Return [x, y] of the center of cell containing provided text 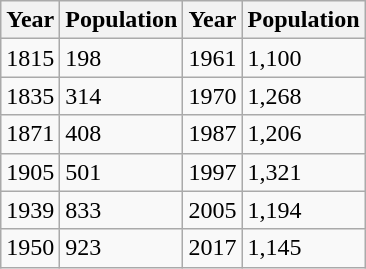
923 [122, 248]
833 [122, 210]
1970 [212, 96]
1961 [212, 58]
408 [122, 134]
1815 [30, 58]
1,321 [304, 172]
1950 [30, 248]
1,268 [304, 96]
1835 [30, 96]
1,145 [304, 248]
2005 [212, 210]
1,206 [304, 134]
1939 [30, 210]
1871 [30, 134]
1987 [212, 134]
314 [122, 96]
1,100 [304, 58]
198 [122, 58]
501 [122, 172]
2017 [212, 248]
1905 [30, 172]
1997 [212, 172]
1,194 [304, 210]
